Capture the cell that displays the provided text and extract its (X, Y) central coordinate. 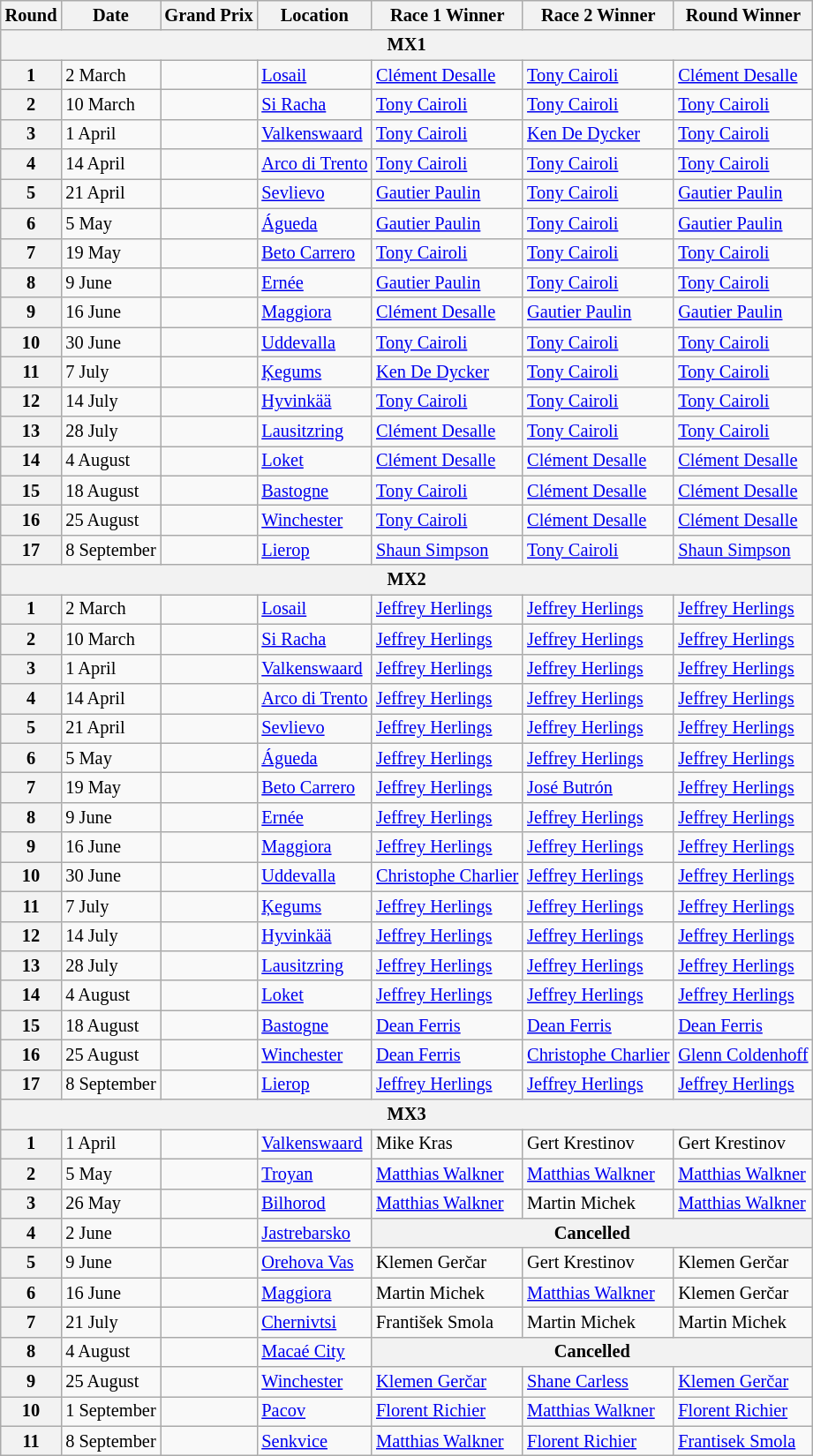
Macaé City (314, 1352)
MX3 (407, 1115)
Round Winner (743, 15)
Race 2 Winner (598, 15)
21 July (110, 1322)
Pacov (314, 1411)
Troyan (314, 1174)
26 May (110, 1204)
Location (314, 15)
Orehova Vas (314, 1263)
Senkvice (314, 1441)
José Butrón (598, 787)
2 June (110, 1233)
Glenn Coldenhoff (743, 1054)
Chernivtsi (314, 1322)
Jastrebarsko (314, 1233)
Round (32, 15)
Mike Kras (447, 1144)
Grand Prix (209, 15)
MX2 (407, 580)
Bilhorod (314, 1204)
Shane Carless (598, 1382)
MX1 (407, 45)
Race 1 Winner (447, 15)
1 September (110, 1411)
František Smola (447, 1322)
Date (110, 15)
Frantisek Smola (743, 1441)
